Return [X, Y] of the center of cell containing provided text 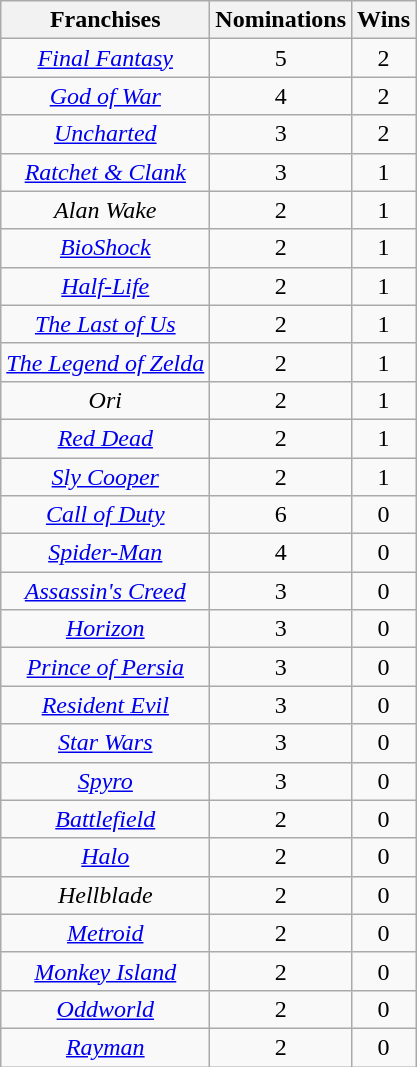
Battlefield [106, 819]
The Legend of Zelda [106, 362]
Call of Duty [106, 515]
Nominations [281, 20]
Oddworld [106, 1009]
Resident Evil [106, 705]
Halo [106, 857]
Final Fantasy [106, 58]
Sly Cooper [106, 477]
Assassin's Creed [106, 591]
Franchises [106, 20]
Spider-Man [106, 553]
Ori [106, 400]
Ratchet & Clank [106, 172]
Prince of Persia [106, 667]
Uncharted [106, 134]
Spyro [106, 781]
Rayman [106, 1047]
Hellblade [106, 895]
BioShock [106, 248]
Alan Wake [106, 210]
5 [281, 58]
Horizon [106, 629]
6 [281, 515]
Metroid [106, 933]
God of War [106, 96]
Monkey Island [106, 971]
Half-Life [106, 286]
Wins [384, 20]
The Last of Us [106, 324]
Star Wars [106, 743]
Red Dead [106, 438]
